Find where the given text appears and provide that cell's center as (X, Y) coordinate. 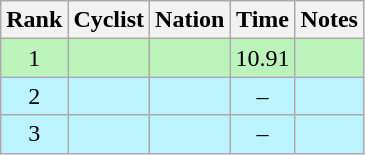
3 (34, 134)
10.91 (262, 58)
Notes (329, 20)
Rank (34, 20)
Time (262, 20)
2 (34, 96)
1 (34, 58)
Cyclist (109, 20)
Nation (190, 20)
